Return (x, y) of the center of cell containing provided text 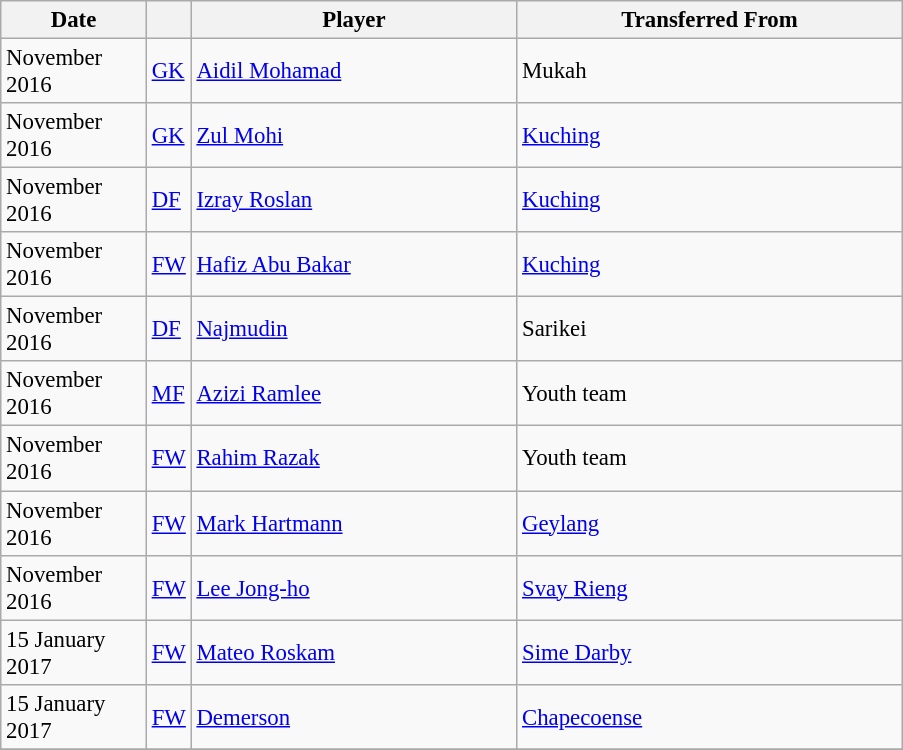
Mark Hartmann (354, 524)
Date (74, 20)
Izray Roslan (354, 200)
Zul Mohi (354, 136)
Mukah (710, 72)
MF (168, 394)
Rahim Razak (354, 458)
Lee Jong-ho (354, 588)
Hafiz Abu Bakar (354, 264)
Mateo Roskam (354, 652)
Aidil Mohamad (354, 72)
Svay Rieng (710, 588)
Player (354, 20)
Azizi Ramlee (354, 394)
Geylang (710, 524)
Chapecoense (710, 716)
Sime Darby (710, 652)
Transferred From (710, 20)
Najmudin (354, 330)
Demerson (354, 716)
Sarikei (710, 330)
